Return (x, y) of the center of cell containing provided text 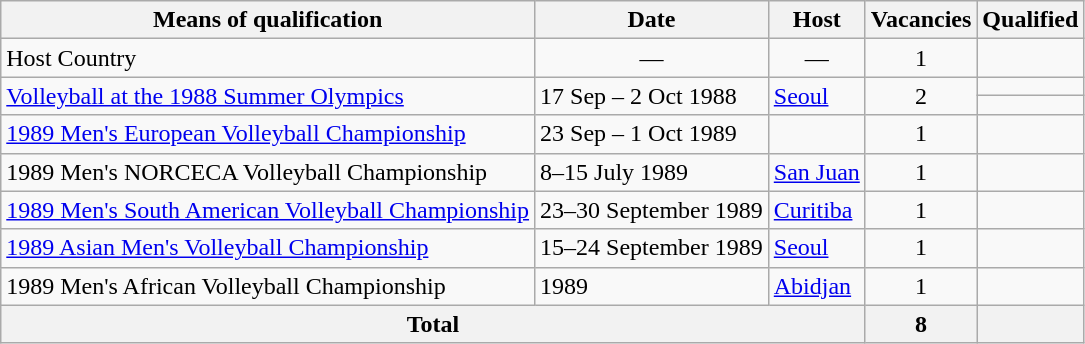
Means of qualification (268, 20)
Host (816, 20)
1989 Men's NORCECA Volleyball Championship (268, 172)
Curitiba (816, 210)
Abidjan (816, 286)
Volleyball at the 1988 Summer Olympics (268, 96)
― (816, 58)
Total (434, 324)
23–30 September 1989 (652, 210)
8 (921, 324)
2 (921, 96)
1989 Men's European Volleyball Championship (268, 134)
1989 Men's African Volleyball Championship (268, 286)
San Juan (816, 172)
8–15 July 1989 (652, 172)
Vacancies (921, 20)
15–24 September 1989 (652, 248)
1989 (652, 286)
17 Sep – 2 Oct 1988 (652, 96)
1989 Men's South American Volleyball Championship (268, 210)
23 Sep – 1 Oct 1989 (652, 134)
— (652, 58)
1989 Asian Men's Volleyball Championship (268, 248)
Qualified (1030, 20)
Date (652, 20)
Host Country (268, 58)
